Provide the (X, Y) coordinate of the cell's center where the given text is located.  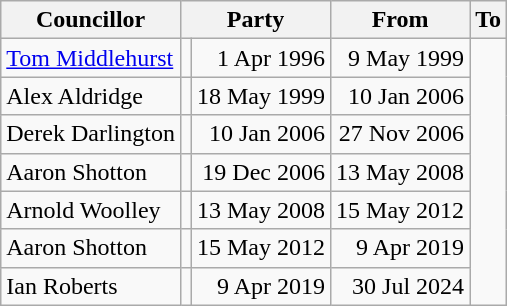
Derek Darlington (91, 134)
Councillor (91, 20)
Tom Middlehurst (91, 58)
Arnold Woolley (91, 210)
27 Nov 2006 (400, 134)
From (400, 20)
18 May 1999 (260, 96)
19 Dec 2006 (260, 172)
To (488, 20)
Party (255, 20)
1 Apr 1996 (260, 58)
9 May 1999 (400, 58)
30 Jul 2024 (400, 286)
Ian Roberts (91, 286)
Alex Aldridge (91, 96)
